Identify which cell holds the provided text, then report its [x, y] central coordinate. 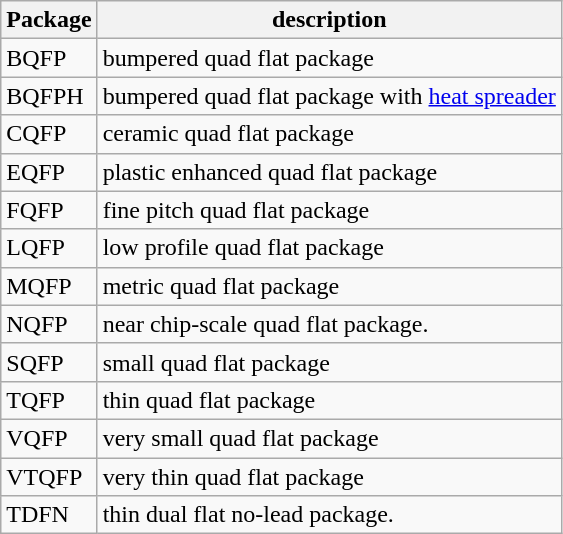
very small quad flat package [329, 438]
thin quad flat package [329, 400]
CQFP [49, 134]
MQFP [49, 286]
SQFP [49, 362]
plastic enhanced quad flat package [329, 172]
LQFP [49, 248]
low profile quad flat package [329, 248]
bumpered quad flat package [329, 58]
FQFP [49, 210]
small quad flat package [329, 362]
Package [49, 20]
TQFP [49, 400]
EQFP [49, 172]
metric quad flat package [329, 286]
ceramic quad flat package [329, 134]
bumpered quad flat package with heat spreader [329, 96]
TDFN [49, 515]
VTQFP [49, 477]
NQFP [49, 324]
very thin quad flat package [329, 477]
BQFP [49, 58]
VQFP [49, 438]
description [329, 20]
BQFPH [49, 96]
near chip-scale quad flat package. [329, 324]
fine pitch quad flat package [329, 210]
thin dual flat no-lead package. [329, 515]
